Determine the [X, Y] coordinate at the center of the cell enclosing the given text.  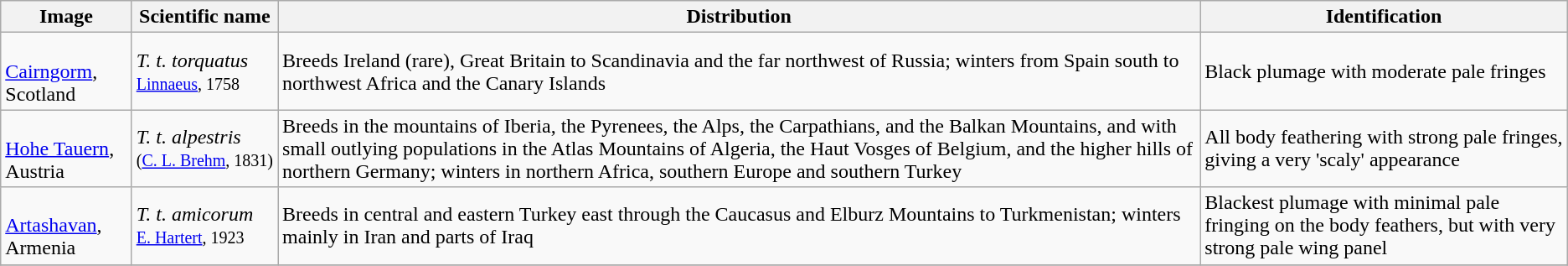
All body feathering with strong pale fringes, giving a very 'scaly' appearance [1384, 149]
T. t. torquatus Linnaeus, 1758 [204, 71]
Scientific name [204, 17]
Identification [1384, 17]
Cairngorm, Scotland [66, 71]
T. t. amicorum E. Hartert, 1923 [204, 226]
Distribution [739, 17]
Artashavan, Armenia [66, 226]
Blackest plumage with minimal pale fringing on the body feathers, but with very strong pale wing panel [1384, 226]
Black plumage with moderate pale fringes [1384, 71]
Image [66, 17]
T. t. alpestris (C. L. Brehm, 1831) [204, 149]
Hohe Tauern, Austria [66, 149]
Breeds in central and eastern Turkey east through the Caucasus and Elburz Mountains to Turkmenistan; winters mainly in Iran and parts of Iraq [739, 226]
